Output the [x, y] coordinate of the center of the cell containing the given text.  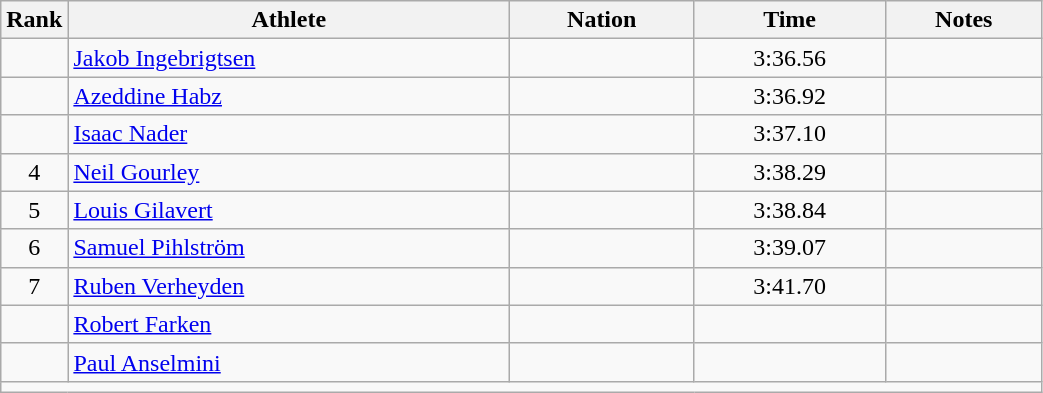
Ruben Verheyden [289, 286]
3:36.92 [790, 96]
Nation [602, 20]
Athlete [289, 20]
3:41.70 [790, 286]
3:38.29 [790, 172]
Time [790, 20]
Paul Anselmini [289, 362]
3:37.10 [790, 134]
Jakob Ingebrigtsen [289, 58]
Neil Gourley [289, 172]
Robert Farken [289, 324]
Notes [964, 20]
6 [34, 248]
3:38.84 [790, 210]
4 [34, 172]
3:39.07 [790, 248]
Rank [34, 20]
7 [34, 286]
5 [34, 210]
Isaac Nader [289, 134]
Azeddine Habz [289, 96]
Louis Gilavert [289, 210]
3:36.56 [790, 58]
Samuel Pihlström [289, 248]
